Output the [x, y] coordinate of the center of the cell containing the given text.  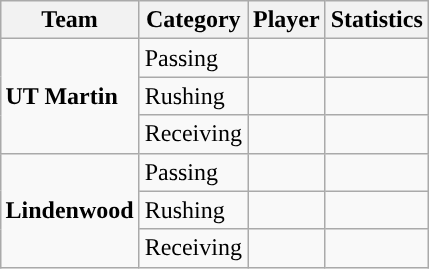
UT Martin [70, 96]
Category [193, 20]
Statistics [376, 20]
Team [70, 20]
Lindenwood [70, 210]
Player [287, 20]
